For the text-containing cell, return its midpoint in (x, y) coordinate format. 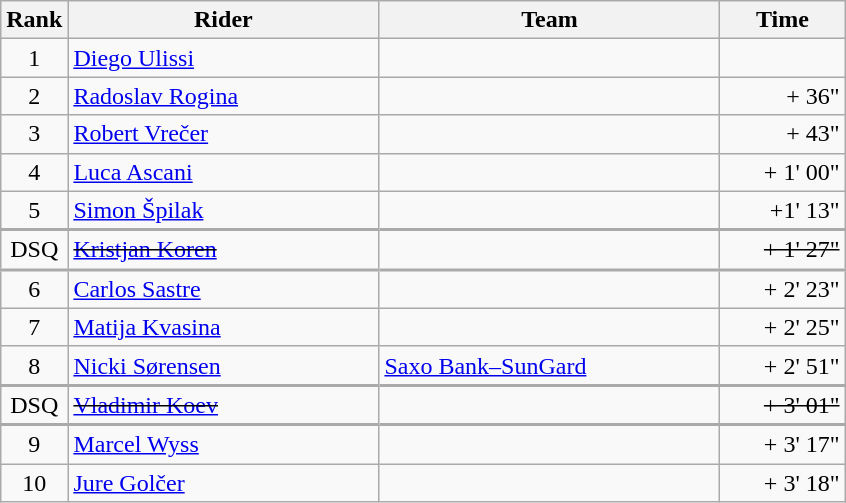
Team (550, 20)
+ 3' 01" (782, 405)
+ 3' 18" (782, 483)
Radoslav Rogina (224, 96)
Kristjan Koren (224, 250)
3 (34, 134)
Vladimir Koev (224, 405)
+ 36" (782, 96)
Marcel Wyss (224, 444)
Rider (224, 20)
+ 2' 51" (782, 366)
Time (782, 20)
2 (34, 96)
6 (34, 288)
+ 3' 17" (782, 444)
Diego Ulissi (224, 58)
4 (34, 172)
Rank (34, 20)
Simon Špilak (224, 210)
5 (34, 210)
+ 43" (782, 134)
Luca Ascani (224, 172)
Jure Golčer (224, 483)
10 (34, 483)
1 (34, 58)
Matija Kvasina (224, 327)
+ 2' 25" (782, 327)
7 (34, 327)
+ 1' 27" (782, 250)
Nicki Sørensen (224, 366)
+ 2' 23" (782, 288)
Robert Vrečer (224, 134)
+1' 13" (782, 210)
8 (34, 366)
Carlos Sastre (224, 288)
9 (34, 444)
+ 1' 00" (782, 172)
Saxo Bank–SunGard (550, 366)
